Scan for the cell matching the given text and deliver its [X, Y] coordinate at center. 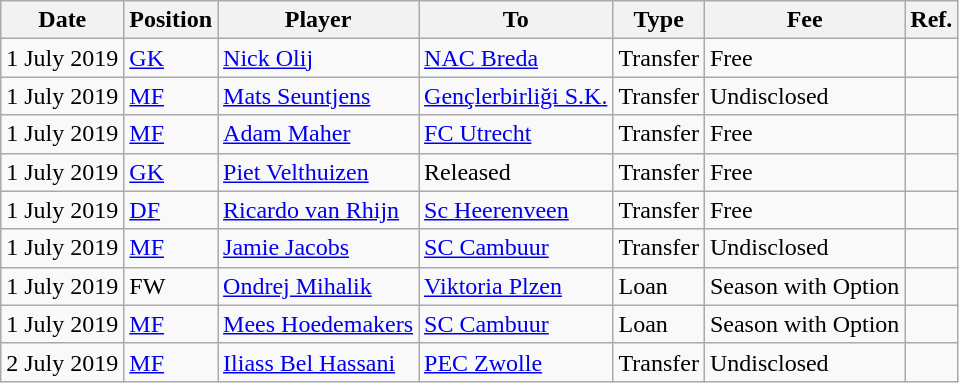
Jamie Jacobs [318, 248]
DF [171, 210]
Ref. [932, 20]
NAC Breda [516, 58]
Sc Heerenveen [516, 210]
Nick Olij [318, 58]
Viktoria Plzen [516, 286]
Mats Seuntjens [318, 96]
Mees Hoedemakers [318, 324]
To [516, 20]
PEC Zwolle [516, 362]
Position [171, 20]
Iliass Bel Hassani [318, 362]
Ondrej Mihalik [318, 286]
Ricardo van Rhijn [318, 210]
Piet Velthuizen [318, 172]
FC Utrecht [516, 134]
2 July 2019 [62, 362]
Gençlerbirliği S.K. [516, 96]
Type [659, 20]
FW [171, 286]
Released [516, 172]
Fee [804, 20]
Player [318, 20]
Adam Maher [318, 134]
Date [62, 20]
